Find where the given text appears and provide that cell's center as (X, Y) coordinate. 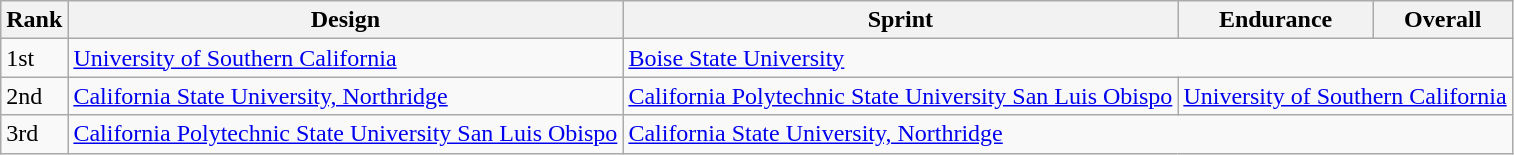
Endurance (1276, 20)
3rd (34, 134)
Sprint (900, 20)
2nd (34, 96)
Design (346, 20)
Overall (1442, 20)
1st (34, 58)
Boise State University (1068, 58)
Rank (34, 20)
